Return [X, Y] of the center of cell containing provided text 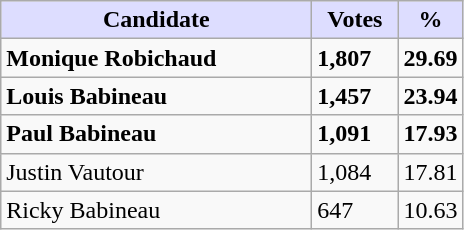
17.93 [430, 134]
10.63 [430, 210]
Louis Babineau [156, 96]
29.69 [430, 58]
Paul Babineau [156, 134]
1,807 [355, 58]
Justin Vautour [156, 172]
Votes [355, 20]
1,084 [355, 172]
Monique Robichaud [156, 58]
647 [355, 210]
% [430, 20]
1,457 [355, 96]
1,091 [355, 134]
17.81 [430, 172]
23.94 [430, 96]
Candidate [156, 20]
Ricky Babineau [156, 210]
